Locate the cell with the specified text and output its [X, Y] center coordinate. 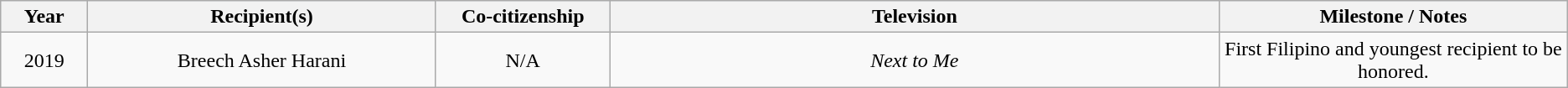
Year [44, 17]
2019 [44, 60]
Next to Me [915, 60]
Breech Asher Harani [262, 60]
N/A [523, 60]
First Filipino and youngest recipient to be honored. [1394, 60]
Milestone / Notes [1394, 17]
Co-citizenship [523, 17]
Recipient(s) [262, 17]
Television [915, 17]
